Determine the (X, Y) coordinate at the center of the cell enclosing the given text.  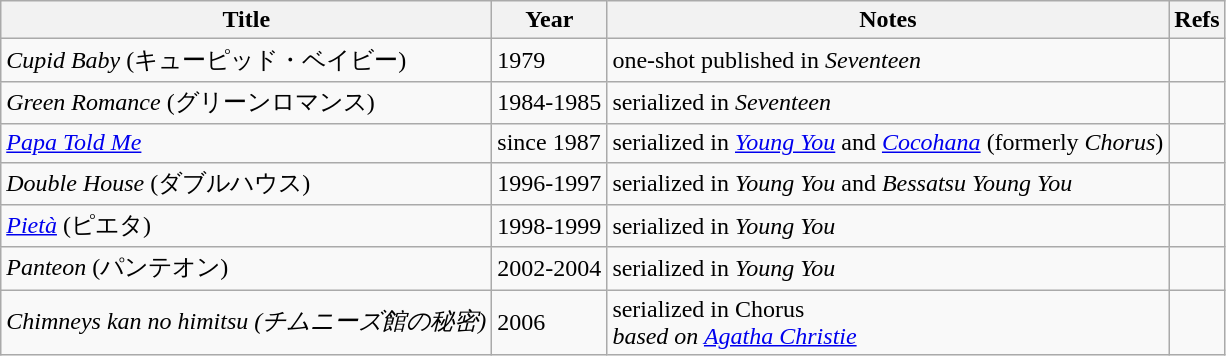
Refs (1197, 20)
1984-1985 (550, 102)
Double House (ダブルハウス) (246, 184)
1998-1999 (550, 226)
Title (246, 20)
since 1987 (550, 143)
2006 (550, 322)
serialized in Seventeen (888, 102)
Chimneys kan no himitsu (チムニーズ館の秘密) (246, 322)
Cupid Baby (キューピッド・ベイビー) (246, 60)
one-shot published in Seventeen (888, 60)
Panteon (パンテオン) (246, 268)
1979 (550, 60)
Year (550, 20)
serialized in Chorusbased on Agatha Christie (888, 322)
Green Romance (グリーンロマンス) (246, 102)
Papa Told Me (246, 143)
1996-1997 (550, 184)
2002-2004 (550, 268)
Pietà (ピエタ) (246, 226)
serialized in Young You and Cocohana (formerly Chorus) (888, 143)
serialized in Young You and Bessatsu Young You (888, 184)
Notes (888, 20)
